Locate the cell with the specified text and output its (X, Y) center coordinate. 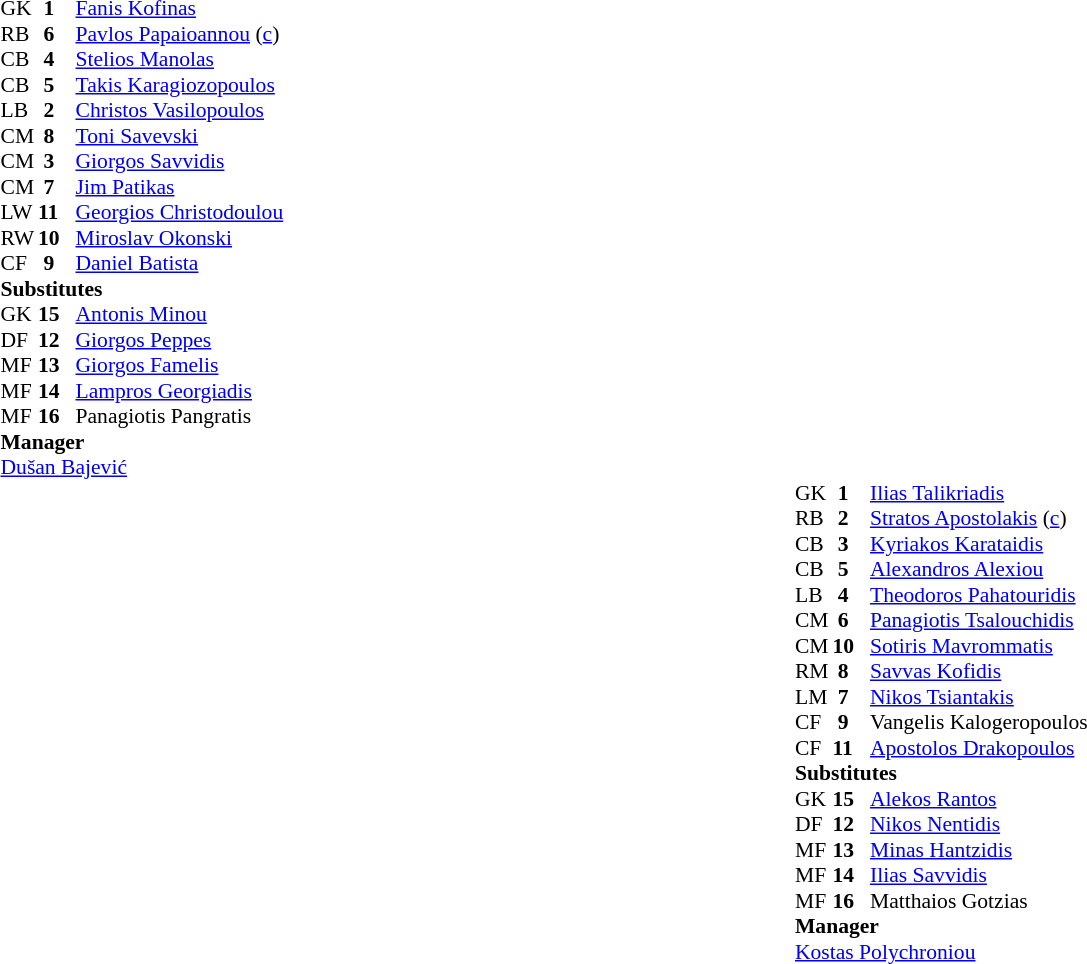
LM (814, 697)
LW (19, 213)
Pavlos Papaioannou (c) (180, 34)
RW (19, 238)
Giorgos Famelis (180, 365)
Christos Vasilopoulos (180, 111)
Georgios Christodoulou (180, 213)
Daniel Batista (180, 263)
1 (851, 493)
Giorgos Peppes (180, 340)
Dušan Bajević (144, 467)
Antonis Minou (180, 315)
Toni Savevski (180, 136)
Miroslav Okonski (180, 238)
Panagiotis Pangratis (180, 417)
Takis Karagiozopoulos (180, 85)
Giorgos Savvidis (180, 161)
Substitutes (142, 289)
Stelios Manolas (180, 59)
Manager (142, 442)
RM (814, 671)
Lampros Georgiadis (180, 391)
Jim Patikas (180, 187)
